Locate the cell with the specified text and output its (X, Y) center coordinate. 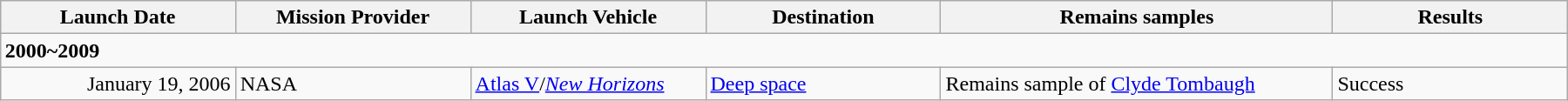
Destination (823, 17)
Atlas V/New Horizons (588, 84)
Success (1450, 84)
Remains sample of Clyde Tombaugh (1137, 84)
2000~2009 (784, 50)
NASA (353, 84)
Results (1450, 17)
Launch Date (118, 17)
Remains samples (1137, 17)
Launch Vehicle (588, 17)
January 19, 2006 (118, 84)
Mission Provider (353, 17)
Deep space (823, 84)
